Return [X, Y] of the center of cell containing provided text 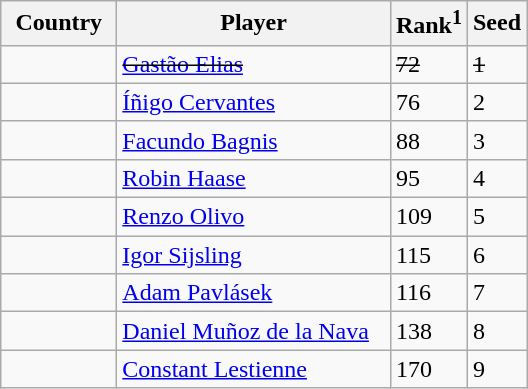
6 [496, 255]
Player [254, 24]
72 [428, 64]
88 [428, 140]
Constant Lestienne [254, 369]
Robin Haase [254, 178]
7 [496, 293]
8 [496, 331]
170 [428, 369]
116 [428, 293]
4 [496, 178]
9 [496, 369]
95 [428, 178]
Adam Pavlásek [254, 293]
Íñigo Cervantes [254, 102]
3 [496, 140]
Renzo Olivo [254, 217]
Facundo Bagnis [254, 140]
2 [496, 102]
Igor Sijsling [254, 255]
138 [428, 331]
Rank1 [428, 24]
Country [59, 24]
Gastão Elias [254, 64]
109 [428, 217]
76 [428, 102]
1 [496, 64]
Seed [496, 24]
5 [496, 217]
Daniel Muñoz de la Nava [254, 331]
115 [428, 255]
